Detect which cell encompasses the target text, then output its [X, Y] center coordinate. 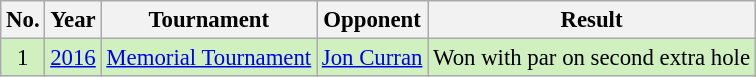
Year [73, 20]
Won with par on second extra hole [592, 58]
2016 [73, 58]
No. [23, 20]
Result [592, 20]
Jon Curran [372, 58]
1 [23, 58]
Tournament [208, 20]
Opponent [372, 20]
Memorial Tournament [208, 58]
